Extract the [X, Y] coordinate from the center of the cell holding the provided text.  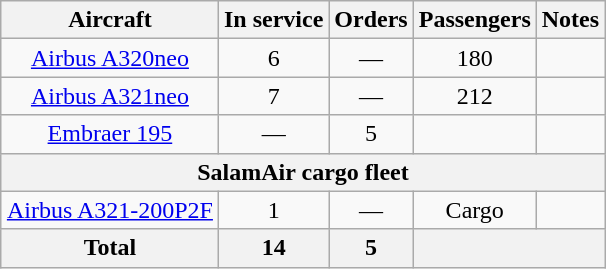
14 [273, 248]
Total [110, 248]
Passengers [474, 20]
Notes [570, 20]
1 [273, 210]
Aircraft [110, 20]
212 [474, 96]
7 [273, 96]
6 [273, 58]
Airbus A321neo [110, 96]
Embraer 195 [110, 134]
In service [273, 20]
SalamAir cargo fleet [302, 172]
Cargo [474, 210]
180 [474, 58]
Orders [371, 20]
Airbus A321-200P2F [110, 210]
Airbus A320neo [110, 58]
